Pinpoint the cell where the given text exists, returning its [x, y] midpoint coordinate. 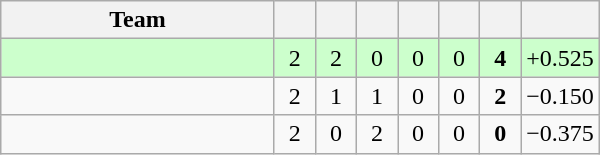
4 [500, 58]
−0.150 [560, 96]
−0.375 [560, 134]
+0.525 [560, 58]
Team [138, 20]
